Provide the (X, Y) coordinate of the cell's center where the given text is located.  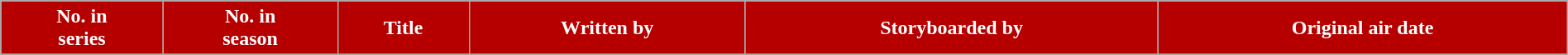
No. inseason (250, 28)
Written by (607, 28)
Storyboarded by (951, 28)
Title (404, 28)
Original air date (1363, 28)
No. inseries (82, 28)
